Output the [x, y] coordinate of the center of the cell containing the given text.  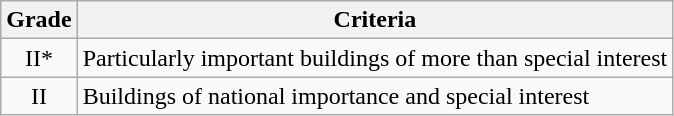
Criteria [375, 20]
Buildings of national importance and special interest [375, 96]
II* [39, 58]
Grade [39, 20]
Particularly important buildings of more than special interest [375, 58]
II [39, 96]
